Find where the given text appears and provide that cell's center as [X, Y] coordinate. 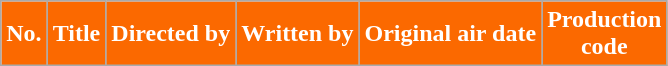
Directed by [171, 34]
No. [24, 34]
Title [76, 34]
Productioncode [604, 34]
Written by [298, 34]
Original air date [450, 34]
